Find where the given text appears and provide that cell's center as [X, Y] coordinate. 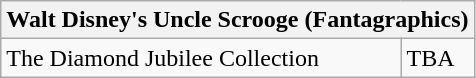
TBA [438, 58]
Walt Disney's Uncle Scrooge (Fantagraphics) [238, 20]
The Diamond Jubilee Collection [201, 58]
